Find where the given text appears and provide that cell's center as (x, y) coordinate. 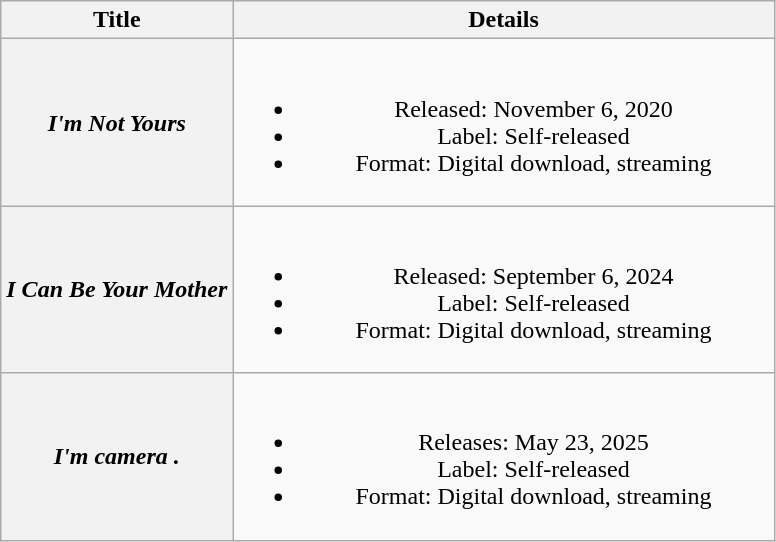
I Can Be Your Mother (117, 290)
I'm camera . (117, 456)
I'm Not Yours (117, 122)
Released: November 6, 2020Label: Self-releasedFormat: Digital download, streaming (504, 122)
Title (117, 20)
Released: September 6, 2024Label: Self-releasedFormat: Digital download, streaming (504, 290)
Releases: May 23, 2025Label: Self-releasedFormat: Digital download, streaming (504, 456)
Details (504, 20)
